Locate the cell with the specified text and output its [x, y] center coordinate. 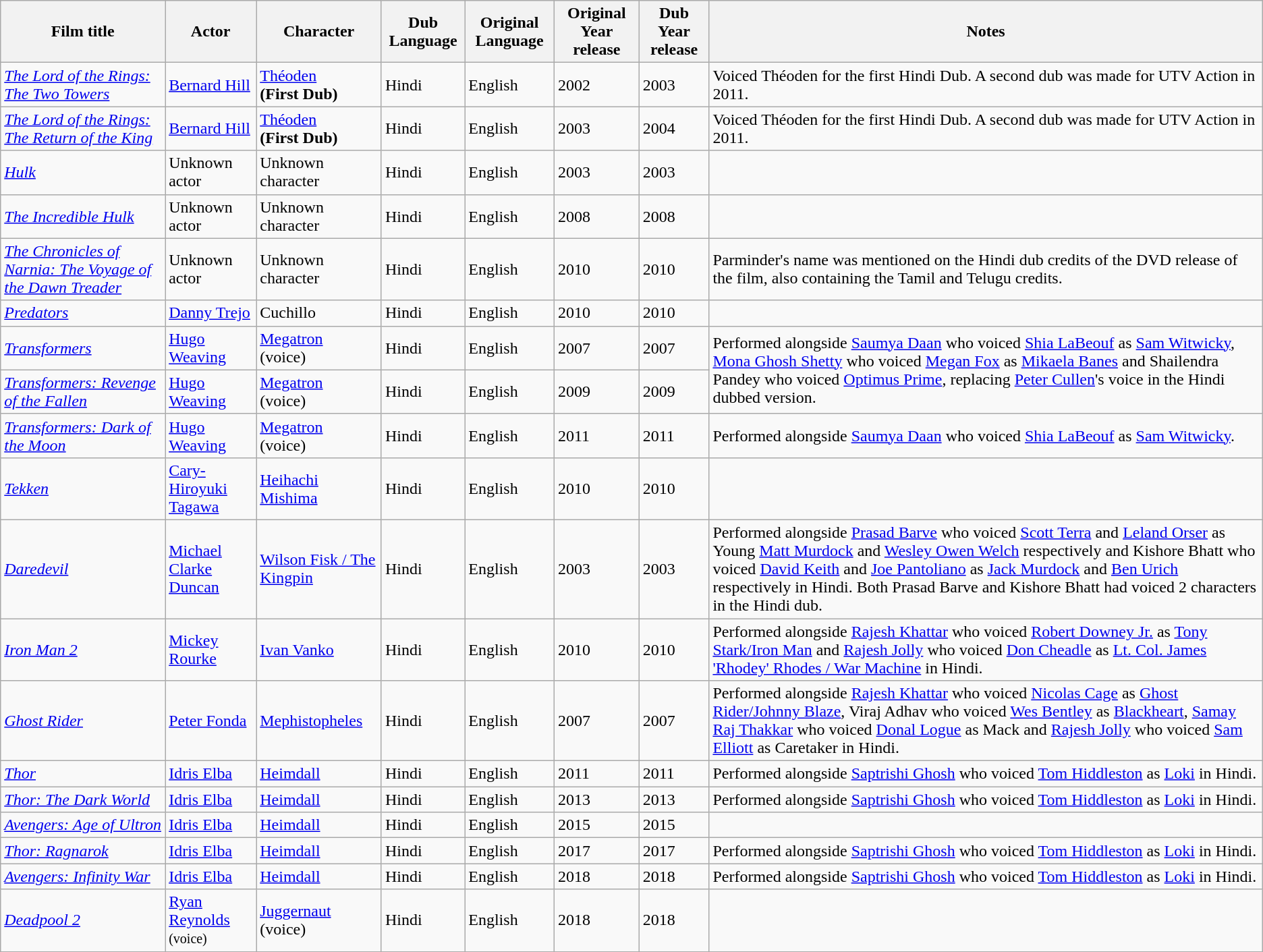
Notes [986, 32]
Transformers [83, 348]
Avengers: Infinity War [83, 876]
Original Language [510, 32]
The Incredible Hulk [83, 216]
Mickey Rourke [210, 649]
The Lord of the Rings: The Two Towers [83, 85]
Danny Trejo [210, 313]
Character [319, 32]
2002 [596, 85]
Hulk [83, 173]
Transformers: Revenge of the Fallen [83, 391]
Wilson Fisk / The Kingpin [319, 569]
Iron Man 2 [83, 649]
Ghost Rider [83, 721]
Cuchillo [319, 313]
Dub Year release [674, 32]
Thor: Ragnarok [83, 851]
The Chronicles of Narnia: The Voyage of the Dawn Treader [83, 269]
Michael Clarke Duncan [210, 569]
Thor: The Dark World [83, 800]
Dub Language [422, 32]
Cary-Hiroyuki Tagawa [210, 488]
Ivan Vanko [319, 649]
Transformers: Dark of the Moon [83, 436]
Deadpool 2 [83, 920]
Actor [210, 32]
Daredevil [83, 569]
Heihachi Mishima [319, 488]
Tekken [83, 488]
2004 [674, 128]
Parminder's name was mentioned on the Hindi dub credits of the DVD release of the film, also containing the Tamil and Telugu credits. [986, 269]
Avengers: Age of Ultron [83, 825]
Original Year release [596, 32]
The Lord of the Rings: The Return of the King [83, 128]
Megatron(voice) [319, 391]
Mephistopheles [319, 721]
Ryan Reynolds (voice) [210, 920]
Performed alongside Saumya Daan who voiced Shia LaBeouf as Sam Witwicky. [986, 436]
Thor [83, 774]
Predators [83, 313]
Peter Fonda [210, 721]
Film title [83, 32]
Juggernaut(voice) [319, 920]
